Scan for the cell matching the given text and deliver its (x, y) coordinate at center. 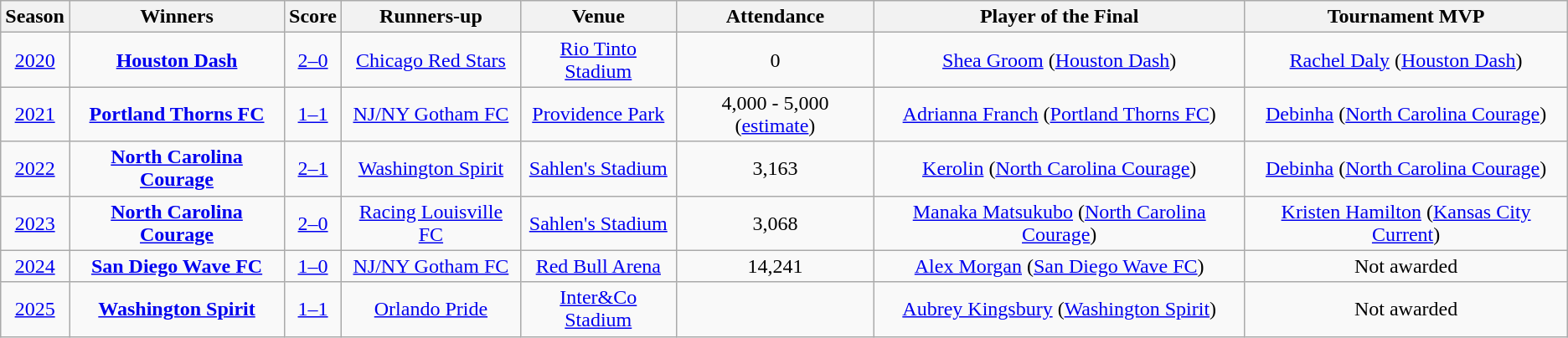
Venue (598, 17)
Racing Louisville FC (431, 223)
Portland Thorns FC (176, 114)
2–1 (313, 169)
14,241 (775, 266)
Alex Morgan (San Diego Wave FC) (1059, 266)
3,163 (775, 169)
Inter&Co Stadium (598, 310)
3,068 (775, 223)
San Diego Wave FC (176, 266)
2022 (35, 169)
Red Bull Arena (598, 266)
4,000 - 5,000 (estimate) (775, 114)
Score (313, 17)
Houston Dash (176, 60)
Shea Groom (Houston Dash) (1059, 60)
2024 (35, 266)
0 (775, 60)
Rachel Daly (Houston Dash) (1406, 60)
Kerolin (North Carolina Courage) (1059, 169)
Tournament MVP (1406, 17)
1–0 (313, 266)
2025 (35, 310)
2023 (35, 223)
Winners (176, 17)
Adrianna Franch (Portland Thorns FC) (1059, 114)
Attendance (775, 17)
Season (35, 17)
Providence Park (598, 114)
Player of the Final (1059, 17)
Aubrey Kingsbury (Washington Spirit) (1059, 310)
Runners-up (431, 17)
Orlando Pride (431, 310)
Chicago Red Stars (431, 60)
2020 (35, 60)
2021 (35, 114)
Manaka Matsukubo (North Carolina Courage) (1059, 223)
Rio Tinto Stadium (598, 60)
Kristen Hamilton (Kansas City Current) (1406, 223)
